Determine the (x, y) coordinate at the center of the cell enclosing the given text.  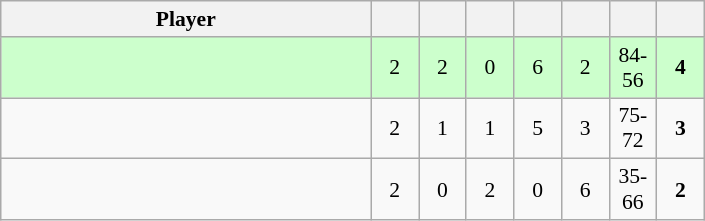
5 (538, 128)
75-72 (633, 128)
Player (186, 19)
4 (681, 68)
84-56 (633, 68)
35-66 (633, 190)
